Output the (X, Y) coordinate of the center of the cell containing the given text.  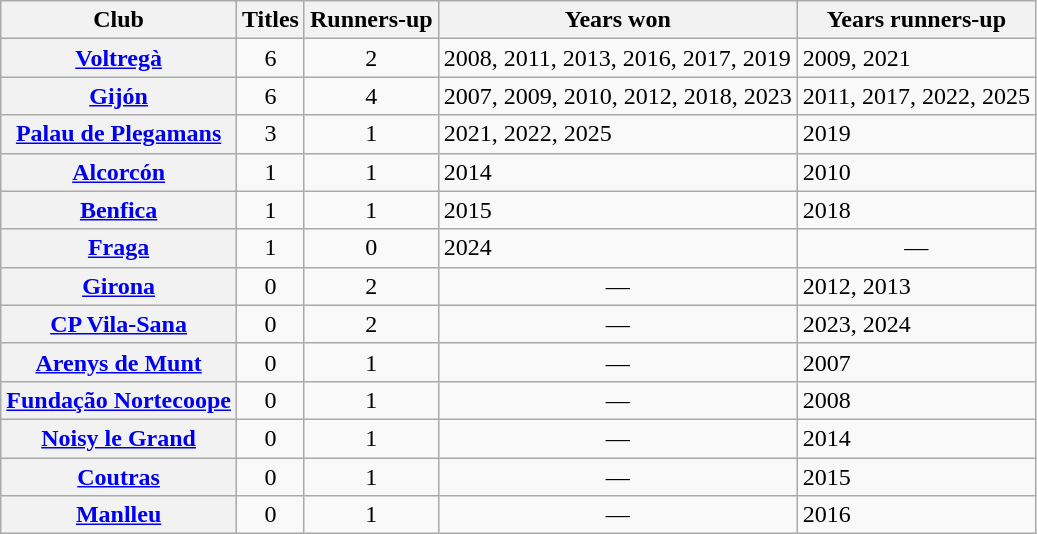
Gijón (119, 96)
Years won (618, 20)
Alcorcón (119, 172)
Arenys de Munt (119, 362)
2019 (916, 134)
Fundação Nortecoope (119, 400)
2024 (618, 248)
Noisy le Grand (119, 438)
Runners-up (371, 20)
CP Vila-Sana (119, 324)
2008, 2011, 2013, 2016, 2017, 2019 (618, 58)
4 (371, 96)
Club (119, 20)
Benfica (119, 210)
2007 (916, 362)
Coutras (119, 477)
3 (270, 134)
2021, 2022, 2025 (618, 134)
Manlleu (119, 515)
2012, 2013 (916, 286)
Years runners-up (916, 20)
2008 (916, 400)
2009, 2021 (916, 58)
Girona (119, 286)
Voltregà (119, 58)
2007, 2009, 2010, 2012, 2018, 2023 (618, 96)
Palau de Plegamans (119, 134)
2023, 2024 (916, 324)
2010 (916, 172)
Fraga (119, 248)
2016 (916, 515)
2018 (916, 210)
2011, 2017, 2022, 2025 (916, 96)
Titles (270, 20)
